Extract the (X, Y) coordinate from the center of the cell holding the provided text.  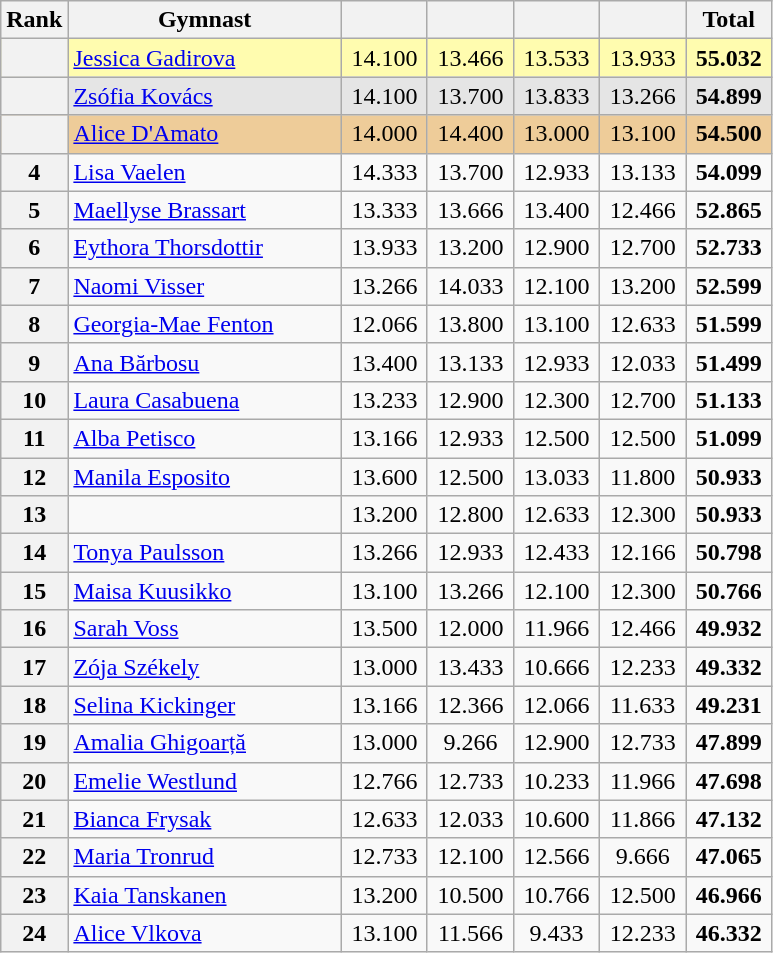
12.366 (470, 705)
9 (34, 362)
46.966 (729, 895)
13.600 (384, 477)
5 (34, 210)
23 (34, 895)
10.600 (557, 819)
10.500 (470, 895)
Amalia Ghigoarță (205, 743)
Tonya Paulsson (205, 553)
Naomi Visser (205, 286)
47.698 (729, 781)
51.133 (729, 400)
13 (34, 515)
4 (34, 172)
52.733 (729, 248)
10.233 (557, 781)
9.266 (470, 743)
51.499 (729, 362)
12.433 (557, 553)
Georgia-Mae Fenton (205, 324)
7 (34, 286)
50.798 (729, 553)
Maisa Kuusikko (205, 591)
12.166 (643, 553)
51.599 (729, 324)
18 (34, 705)
Laura Casabuena (205, 400)
13.233 (384, 400)
12.000 (470, 629)
13.333 (384, 210)
12.800 (470, 515)
11.800 (643, 477)
47.899 (729, 743)
46.332 (729, 933)
Maria Tronrud (205, 857)
12.766 (384, 781)
52.599 (729, 286)
24 (34, 933)
13.833 (557, 96)
54.500 (729, 134)
49.231 (729, 705)
Zója Székely (205, 667)
13.666 (470, 210)
49.332 (729, 667)
13.033 (557, 477)
11.866 (643, 819)
14.333 (384, 172)
Rank (34, 20)
12 (34, 477)
10.666 (557, 667)
54.099 (729, 172)
50.766 (729, 591)
12.566 (557, 857)
14.000 (384, 134)
52.865 (729, 210)
11.633 (643, 705)
14 (34, 553)
47.132 (729, 819)
11.566 (470, 933)
Kaia Tanskanen (205, 895)
Alba Petisco (205, 438)
Maellyse Brassart (205, 210)
8 (34, 324)
17 (34, 667)
51.099 (729, 438)
13.433 (470, 667)
Selina Kickinger (205, 705)
Alice Vlkova (205, 933)
10.766 (557, 895)
11 (34, 438)
Gymnast (205, 20)
21 (34, 819)
Sarah Voss (205, 629)
9.666 (643, 857)
Bianca Frysak (205, 819)
9.433 (557, 933)
20 (34, 781)
14.033 (470, 286)
16 (34, 629)
6 (34, 248)
Jessica Gadirova (205, 58)
Ana Bărbosu (205, 362)
15 (34, 591)
13.500 (384, 629)
13.466 (470, 58)
13.533 (557, 58)
19 (34, 743)
Lisa Vaelen (205, 172)
55.032 (729, 58)
Emelie Westlund (205, 781)
14.400 (470, 134)
Manila Esposito (205, 477)
Eythora Thorsdottir (205, 248)
22 (34, 857)
47.065 (729, 857)
Zsófia Kovács (205, 96)
49.932 (729, 629)
54.899 (729, 96)
Alice D'Amato (205, 134)
10 (34, 400)
13.800 (470, 324)
Total (729, 20)
